Detect which cell encompasses the target text, then output its [x, y] center coordinate. 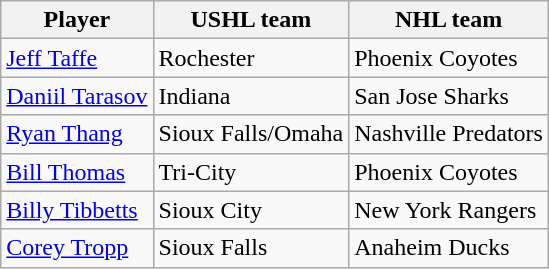
Sioux City [251, 210]
Indiana [251, 96]
Player [77, 20]
Sioux Falls/Omaha [251, 134]
Ryan Thang [77, 134]
Tri-City [251, 172]
NHL team [449, 20]
Anaheim Ducks [449, 248]
Bill Thomas [77, 172]
Jeff Taffe [77, 58]
New York Rangers [449, 210]
Daniil Tarasov [77, 96]
Billy Tibbetts [77, 210]
Rochester [251, 58]
USHL team [251, 20]
Nashville Predators [449, 134]
Corey Tropp [77, 248]
Sioux Falls [251, 248]
San Jose Sharks [449, 96]
